Find where the given text appears and provide that cell's center as (X, Y) coordinate. 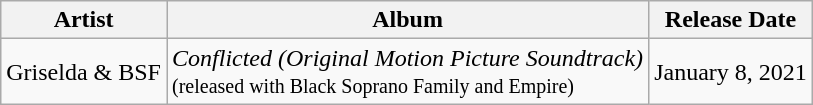
January 8, 2021 (731, 72)
Release Date (731, 20)
Album (407, 20)
Conflicted (Original Motion Picture Soundtrack)(released with Black Soprano Family and Empire) (407, 72)
Artist (84, 20)
Griselda & BSF (84, 72)
